Locate the cell with the specified text and output its (x, y) center coordinate. 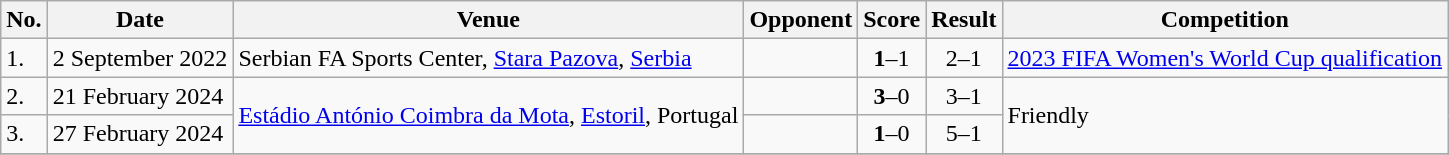
27 February 2024 (140, 134)
21 February 2024 (140, 96)
Estádio António Coimbra da Mota, Estoril, Portugal (488, 115)
Opponent (801, 20)
1–0 (892, 134)
2023 FIFA Women's World Cup qualification (1225, 58)
Serbian FA Sports Center, Stara Pazova, Serbia (488, 58)
2 September 2022 (140, 58)
3–1 (964, 96)
Friendly (1225, 115)
5–1 (964, 134)
No. (24, 20)
Result (964, 20)
Date (140, 20)
3. (24, 134)
Venue (488, 20)
2–1 (964, 58)
Score (892, 20)
Competition (1225, 20)
2. (24, 96)
1–1 (892, 58)
1. (24, 58)
3–0 (892, 96)
